Search for the cell housing the specified text and yield its [X, Y] center coordinate. 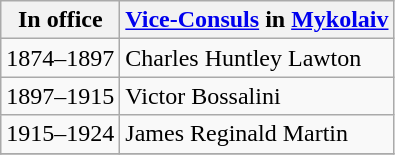
1897–1915 [60, 96]
James Reginald Martin [257, 134]
Charles Huntley Lawton [257, 58]
Vice-Consuls in Mykolaiv [257, 20]
In office [60, 20]
1915–1924 [60, 134]
Victor Bossalini [257, 96]
1874–1897 [60, 58]
